Identify which cell holds the provided text, then report its (x, y) central coordinate. 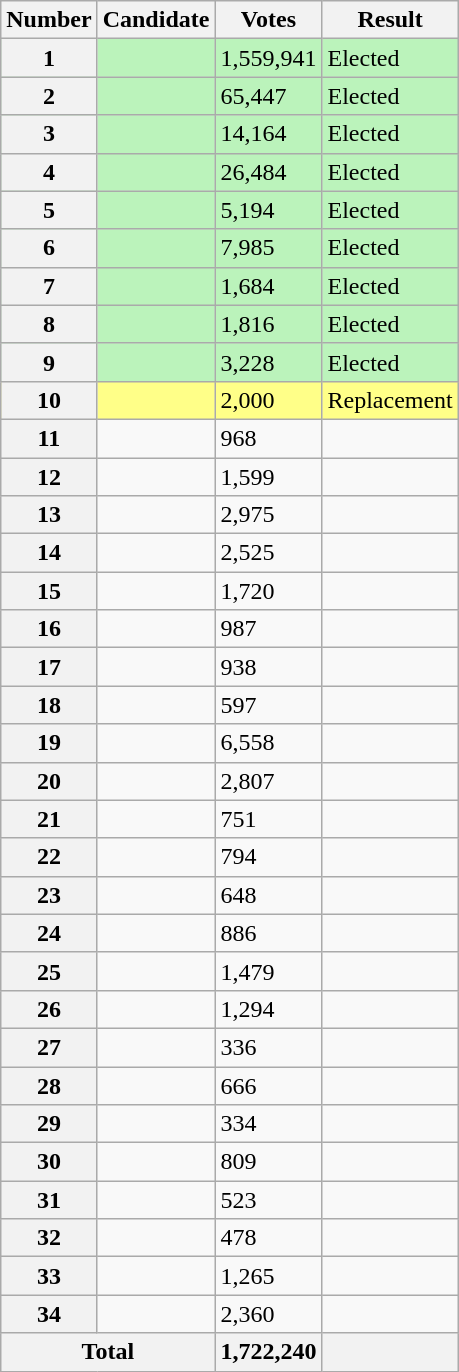
2,360 (268, 1314)
1 (49, 58)
20 (49, 781)
968 (268, 438)
32 (49, 1238)
17 (49, 667)
7,985 (268, 248)
19 (49, 743)
33 (49, 1276)
Number (49, 20)
751 (268, 819)
666 (268, 1085)
886 (268, 933)
11 (49, 438)
1,722,240 (268, 1352)
2,807 (268, 781)
1,294 (268, 1009)
Replacement (390, 400)
6 (49, 248)
16 (49, 629)
8 (49, 324)
336 (268, 1047)
Total (108, 1352)
30 (49, 1162)
24 (49, 933)
2,975 (268, 515)
10 (49, 400)
5 (49, 210)
1,265 (268, 1276)
6,558 (268, 743)
29 (49, 1124)
5,194 (268, 210)
523 (268, 1200)
648 (268, 895)
1,816 (268, 324)
3 (49, 134)
26 (49, 1009)
65,447 (268, 96)
15 (49, 591)
1,559,941 (268, 58)
4 (49, 172)
9 (49, 362)
334 (268, 1124)
478 (268, 1238)
Result (390, 20)
3,228 (268, 362)
22 (49, 857)
13 (49, 515)
Votes (268, 20)
597 (268, 705)
28 (49, 1085)
1,599 (268, 477)
14,164 (268, 134)
1,720 (268, 591)
794 (268, 857)
2,000 (268, 400)
7 (49, 286)
25 (49, 971)
938 (268, 667)
2 (49, 96)
23 (49, 895)
Candidate (156, 20)
12 (49, 477)
2,525 (268, 553)
26,484 (268, 172)
27 (49, 1047)
18 (49, 705)
809 (268, 1162)
31 (49, 1200)
987 (268, 629)
21 (49, 819)
34 (49, 1314)
1,684 (268, 286)
14 (49, 553)
1,479 (268, 971)
